For the text-containing cell, return its midpoint in (x, y) coordinate format. 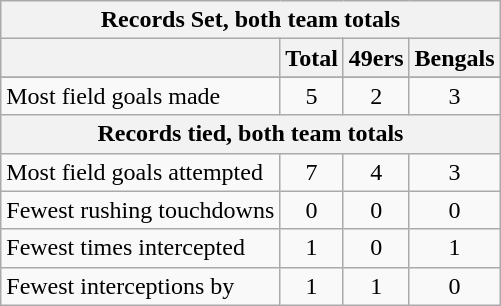
Fewest rushing touchdowns (140, 210)
2 (376, 96)
Most field goals attempted (140, 172)
49ers (376, 58)
5 (312, 96)
4 (376, 172)
7 (312, 172)
Fewest interceptions by (140, 286)
Most field goals made (140, 96)
Records tied, both team totals (250, 134)
Records Set, both team totals (250, 20)
Bengals (454, 58)
Fewest times intercepted (140, 248)
Total (312, 58)
